Scan for the cell matching the given text and deliver its (X, Y) coordinate at center. 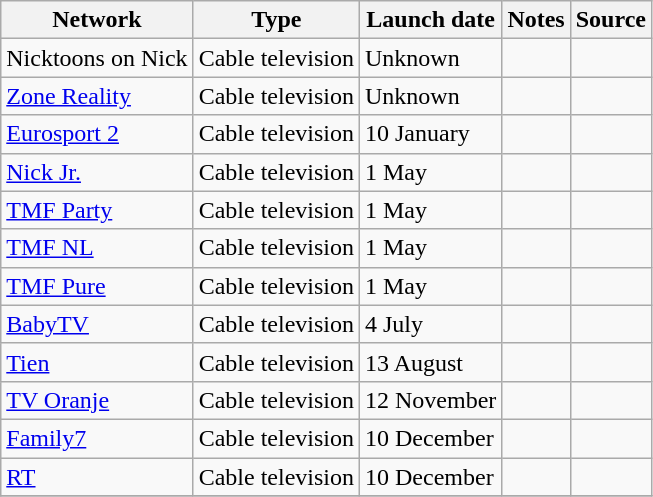
TV Oranje (97, 400)
Nick Jr. (97, 172)
RT (97, 477)
Family7 (97, 438)
Zone Reality (97, 96)
Tien (97, 362)
4 July (430, 324)
Network (97, 20)
Source (610, 20)
13 August (430, 362)
TMF Pure (97, 286)
TMF Party (97, 210)
Nicktoons on Nick (97, 58)
10 January (430, 134)
TMF NL (97, 248)
12 November (430, 400)
Notes (536, 20)
BabyTV (97, 324)
Type (276, 20)
Launch date (430, 20)
Eurosport 2 (97, 134)
